Output the [X, Y] coordinate of the center of the cell containing the given text.  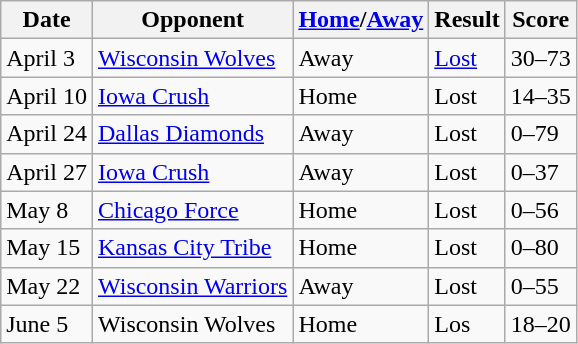
April 27 [47, 172]
0–55 [540, 286]
30–73 [540, 58]
April 10 [47, 96]
0–80 [540, 248]
Los [467, 324]
Wisconsin Warriors [192, 286]
May 15 [47, 248]
Chicago Force [192, 210]
Kansas City Tribe [192, 248]
April 24 [47, 134]
Home/Away [361, 20]
Opponent [192, 20]
Dallas Diamonds [192, 134]
14–35 [540, 96]
Score [540, 20]
Date [47, 20]
May 22 [47, 286]
0–56 [540, 210]
June 5 [47, 324]
May 8 [47, 210]
April 3 [47, 58]
0–37 [540, 172]
0–79 [540, 134]
Result [467, 20]
18–20 [540, 324]
